From the cell containing the given text, extract its center point as [X, Y] coordinate. 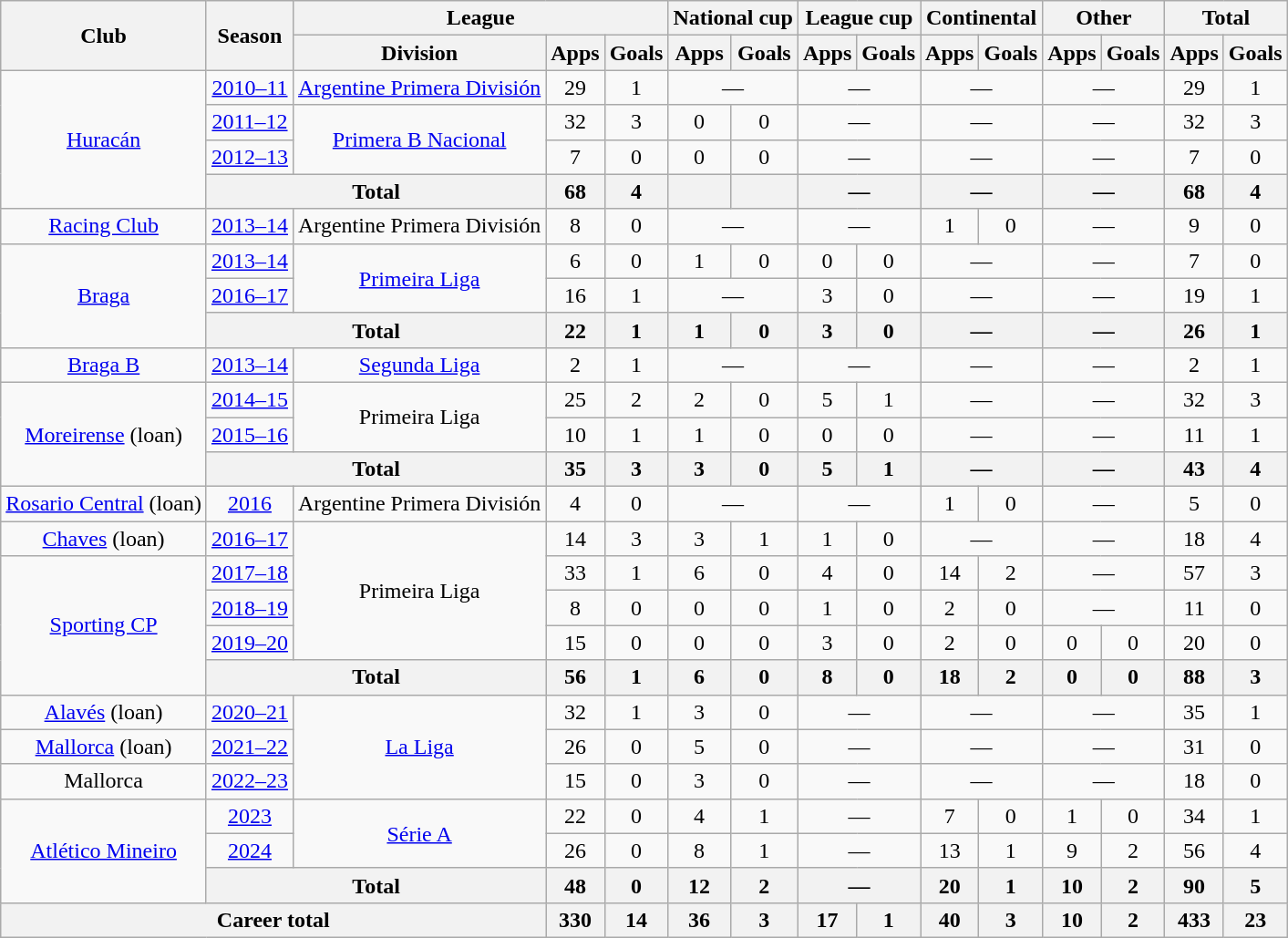
2018–19 [250, 608]
Huracán [104, 139]
330 [575, 920]
2011–12 [250, 122]
2022–23 [250, 781]
Atlético Mineiro [104, 850]
36 [699, 920]
2014–15 [250, 399]
League [479, 18]
433 [1194, 920]
Club [104, 36]
2024 [250, 850]
88 [1194, 677]
2020–21 [250, 712]
23 [1255, 920]
31 [1194, 747]
33 [575, 573]
League cup [859, 18]
Série A [419, 833]
2017–18 [250, 573]
Primera B Nacional [419, 139]
43 [1194, 469]
2019–20 [250, 643]
17 [827, 920]
Racing Club [104, 226]
12 [699, 885]
40 [950, 920]
Mallorca [104, 781]
25 [575, 399]
Segunda Liga [419, 365]
57 [1194, 573]
48 [575, 885]
34 [1194, 816]
Braga [104, 295]
Sporting CP [104, 625]
Other [1104, 18]
2021–22 [250, 747]
Rosario Central (loan) [104, 504]
2015–16 [250, 435]
La Liga [419, 747]
Mallorca (loan) [104, 747]
90 [1194, 885]
Continental [982, 18]
2023 [250, 816]
16 [575, 295]
2010–11 [250, 88]
2016 [250, 504]
Career total [273, 920]
Division [419, 53]
Moreirense (loan) [104, 434]
13 [950, 850]
National cup [733, 18]
19 [1194, 295]
Season [250, 36]
Alavés (loan) [104, 712]
Chaves (loan) [104, 539]
Braga B [104, 365]
2012–13 [250, 157]
